For the text-containing cell, return its midpoint in (X, Y) coordinate format. 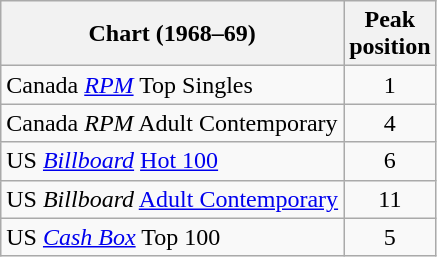
US Cash Box Top 100 (172, 237)
1 (390, 85)
5 (390, 237)
Canada RPM Adult Contemporary (172, 123)
4 (390, 123)
Canada RPM Top Singles (172, 85)
6 (390, 161)
11 (390, 199)
US Billboard Adult Contemporary (172, 199)
Chart (1968–69) (172, 34)
US Billboard Hot 100 (172, 161)
Peakposition (390, 34)
